Determine the (X, Y) coordinate at the center of the cell enclosing the given text.  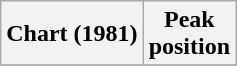
Chart (1981) (72, 34)
Peakposition (189, 34)
